Determine the (x, y) coordinate at the center of the cell enclosing the given text.  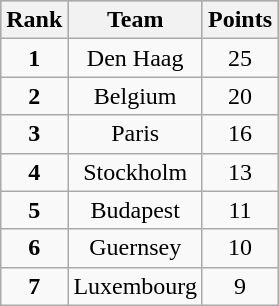
Den Haag (136, 58)
Guernsey (136, 248)
Paris (136, 134)
4 (34, 172)
20 (240, 96)
25 (240, 58)
Budapest (136, 210)
7 (34, 286)
1 (34, 58)
Points (240, 20)
13 (240, 172)
Luxembourg (136, 286)
Stockholm (136, 172)
3 (34, 134)
10 (240, 248)
11 (240, 210)
9 (240, 286)
5 (34, 210)
Belgium (136, 96)
2 (34, 96)
Rank (34, 20)
Team (136, 20)
16 (240, 134)
6 (34, 248)
